Determine the (x, y) coordinate at the center of the cell enclosing the given text.  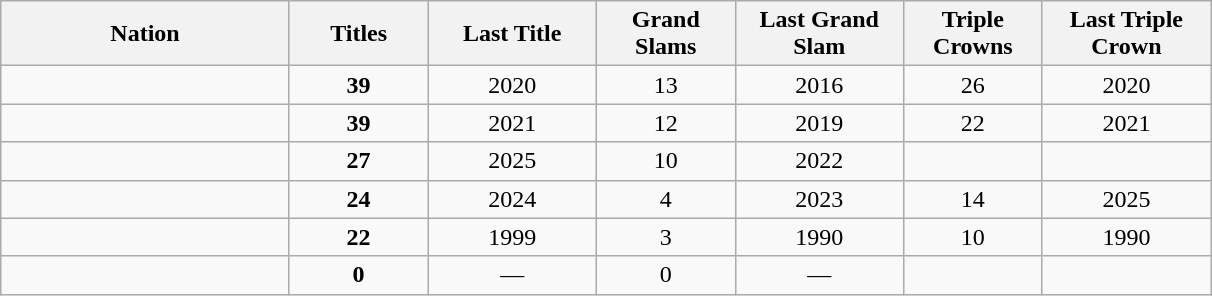
2023 (820, 199)
1999 (512, 237)
2016 (820, 85)
27 (358, 161)
Nation (146, 34)
2024 (512, 199)
13 (666, 85)
14 (974, 199)
Last Grand Slam (820, 34)
26 (974, 85)
2022 (820, 161)
3 (666, 237)
2019 (820, 123)
24 (358, 199)
Titles (358, 34)
Last Title (512, 34)
4 (666, 199)
12 (666, 123)
Triple Crowns (974, 34)
Grand Slams (666, 34)
Last Triple Crown (1126, 34)
